Locate the cell with the specified text and output its (x, y) center coordinate. 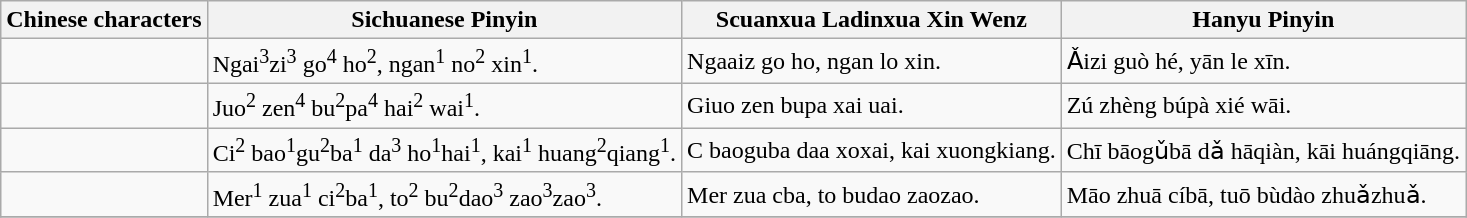
Chī bāogǔbā dǎ hāqiàn, kāi huángqiāng. (1263, 150)
Ǎizi guò hé, yān le xīn. (1263, 62)
Hanyu Pinyin (1263, 20)
Giuo zen bupa xai uai. (872, 106)
Sichuanese Pinyin (444, 20)
Ngai3zi3 go4 ho2, ngan1 no2 xin1. (444, 62)
Māo zhuā cíbā, tuō bùdào zhuǎzhuǎ. (1263, 194)
Zú zhèng búpà xié wāi. (1263, 106)
Mer zua cba, to budao zaozao. (872, 194)
Mer1 zua1 ci2ba1, to2 bu2dao3 zao3zao3. (444, 194)
Ngaaiz go ho, ngan lo xin. (872, 62)
Juo2 zen4 bu2pa4 hai2 wai1. (444, 106)
Chinese characters (104, 20)
Scuanxua Ladinxua Xin Wenz (872, 20)
C baoguba daa xoxai, kai xuongkiang. (872, 150)
Ci2 bao1gu2ba1 da3 ho1hai1, kai1 huang2qiang1. (444, 150)
